Scan for the cell matching the given text and deliver its [x, y] coordinate at center. 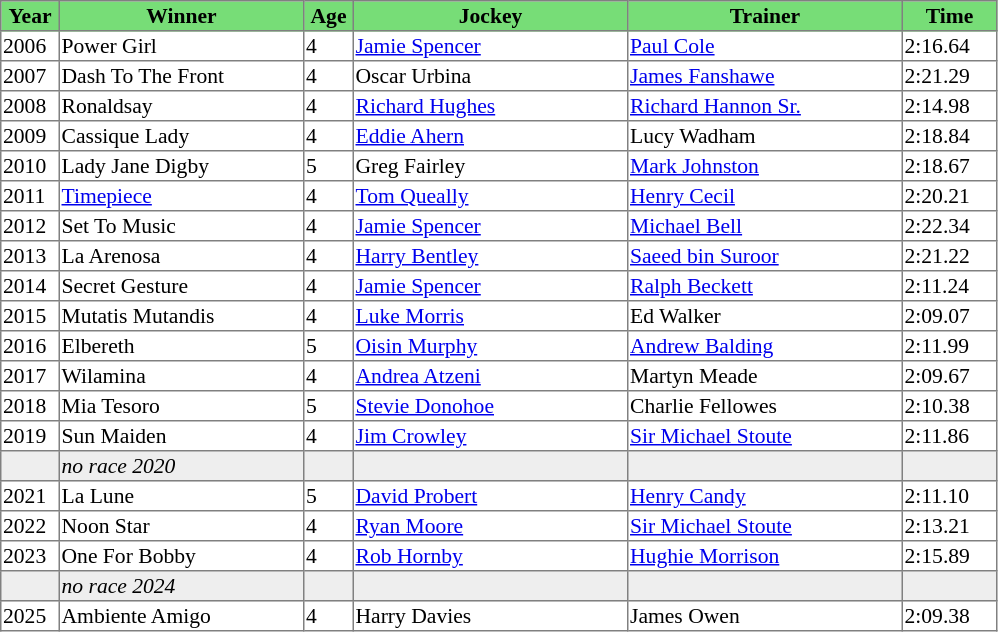
Saeed bin Suroor [765, 256]
Mark Johnston [765, 166]
2008 [30, 106]
2:11.24 [949, 286]
Ambiente Amigo [181, 616]
2:21.22 [949, 256]
2:09.67 [949, 376]
Richard Hughes [490, 106]
Oisin Murphy [490, 346]
2015 [30, 316]
2012 [30, 226]
no race 2024 [181, 586]
Greg Fairley [490, 166]
James Owen [765, 616]
Cassique Lady [181, 136]
Ed Walker [765, 316]
2:18.67 [949, 166]
2025 [30, 616]
2:20.21 [949, 196]
no race 2020 [181, 466]
Sun Maiden [181, 436]
Richard Hannon Sr. [765, 106]
2014 [30, 286]
Lady Jane Digby [181, 166]
Ryan Moore [490, 526]
2022 [30, 526]
2018 [30, 406]
2009 [30, 136]
Lucy Wadham [765, 136]
Set To Music [181, 226]
Michael Bell [765, 226]
La Lune [181, 496]
Harry Davies [490, 616]
Martyn Meade [765, 376]
Jim Crowley [490, 436]
2021 [30, 496]
Power Girl [181, 46]
Henry Cecil [765, 196]
Stevie Donohoe [490, 406]
2:11.86 [949, 436]
Wilamina [181, 376]
Ralph Beckett [765, 286]
2016 [30, 346]
2019 [30, 436]
2:09.07 [949, 316]
2013 [30, 256]
Year [30, 16]
Luke Morris [490, 316]
2:11.99 [949, 346]
Timepiece [181, 196]
2:15.89 [949, 556]
2:16.64 [949, 46]
Henry Candy [765, 496]
Mia Tesoro [181, 406]
2:22.34 [949, 226]
Mutatis Mutandis [181, 316]
Harry Bentley [490, 256]
2:13.21 [949, 526]
Oscar Urbina [490, 76]
2:14.98 [949, 106]
2:11.10 [949, 496]
James Fanshawe [765, 76]
Noon Star [181, 526]
Hughie Morrison [765, 556]
Elbereth [181, 346]
2:10.38 [949, 406]
La Arenosa [181, 256]
Jockey [490, 16]
Andrew Balding [765, 346]
2006 [30, 46]
Secret Gesture [181, 286]
Andrea Atzeni [490, 376]
Charlie Fellowes [765, 406]
David Probert [490, 496]
Dash To The Front [181, 76]
Ronaldsay [181, 106]
Trainer [765, 16]
Paul Cole [765, 46]
One For Bobby [181, 556]
Age [329, 16]
2:18.84 [949, 136]
Winner [181, 16]
Rob Hornby [490, 556]
2007 [30, 76]
Tom Queally [490, 196]
2:21.29 [949, 76]
Eddie Ahern [490, 136]
2023 [30, 556]
2:09.38 [949, 616]
2011 [30, 196]
2017 [30, 376]
2010 [30, 166]
Time [949, 16]
